From the cell containing the given text, extract its center point as (x, y) coordinate. 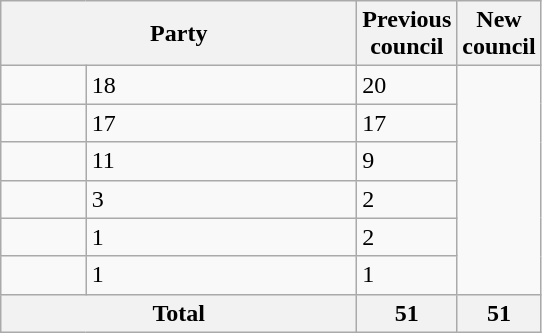
20 (407, 85)
Previous council (407, 34)
Total (179, 313)
Party (179, 34)
3 (222, 199)
11 (222, 161)
18 (222, 85)
New council (499, 34)
9 (407, 161)
